Capture the cell that displays the provided text and extract its (X, Y) central coordinate. 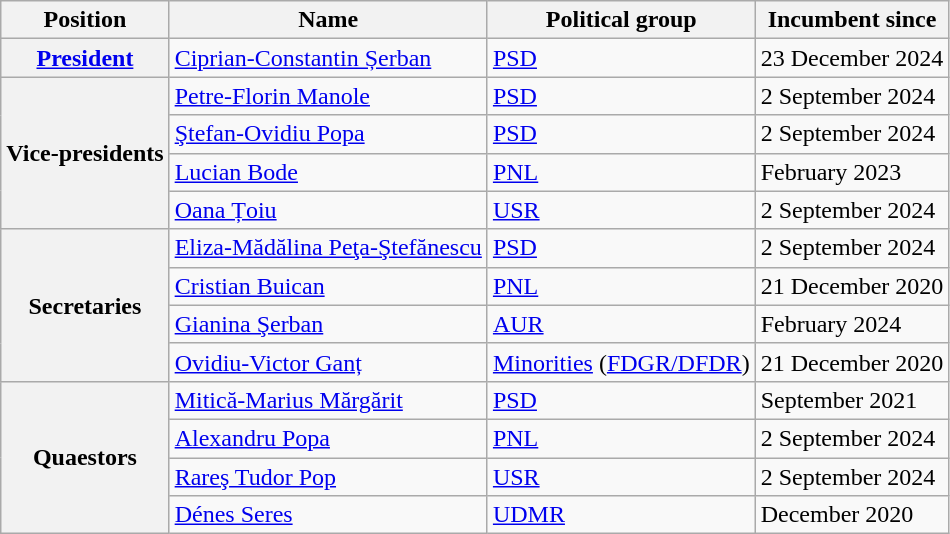
Political group (621, 20)
Position (85, 20)
Ştefan-Ovidiu Popa (328, 134)
Ovidiu-Victor Ganț (328, 362)
February 2024 (852, 324)
Gianina Şerban (328, 324)
Rareş Tudor Pop (328, 477)
Vice-presidents (85, 153)
Incumbent since (852, 20)
23 December 2024 (852, 58)
President (85, 58)
Alexandru Popa (328, 438)
Mitică-Marius Mărgărit (328, 400)
Oana Țoiu (328, 210)
September 2021 (852, 400)
February 2023 (852, 172)
Minorities (FDGR/DFDR) (621, 362)
December 2020 (852, 515)
Ciprian-Constantin Șerban (328, 58)
Secretaries (85, 305)
Lucian Bode (328, 172)
Cristian Buican (328, 286)
Eliza-Mădălina Peţa-Ştefănescu (328, 248)
AUR (621, 324)
UDMR (621, 515)
Quaestors (85, 457)
Name (328, 20)
Petre-Florin Manole (328, 96)
Dénes Seres (328, 515)
